Pinpoint the cell where the given text exists, returning its (x, y) midpoint coordinate. 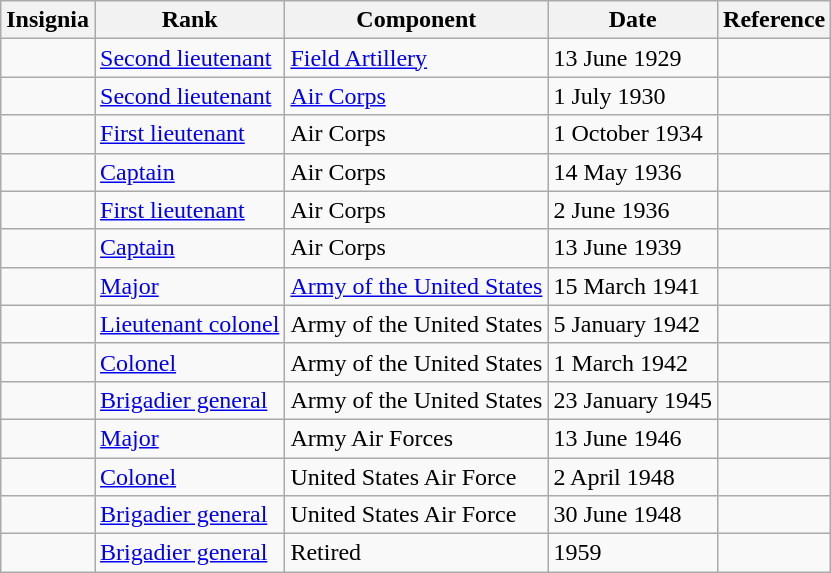
5 January 1942 (633, 324)
Retired (416, 553)
Date (633, 20)
Lieutenant colonel (190, 324)
Army Air Forces (416, 438)
Field Artillery (416, 58)
13 June 1946 (633, 438)
15 March 1941 (633, 286)
1 July 1930 (633, 96)
2 June 1936 (633, 210)
30 June 1948 (633, 515)
Component (416, 20)
2 April 1948 (633, 477)
13 June 1929 (633, 58)
Rank (190, 20)
1959 (633, 553)
14 May 1936 (633, 172)
13 June 1939 (633, 248)
23 January 1945 (633, 400)
1 March 1942 (633, 362)
Insignia (48, 20)
Reference (774, 20)
1 October 1934 (633, 134)
